Pinpoint the cell where the given text exists, returning its [x, y] midpoint coordinate. 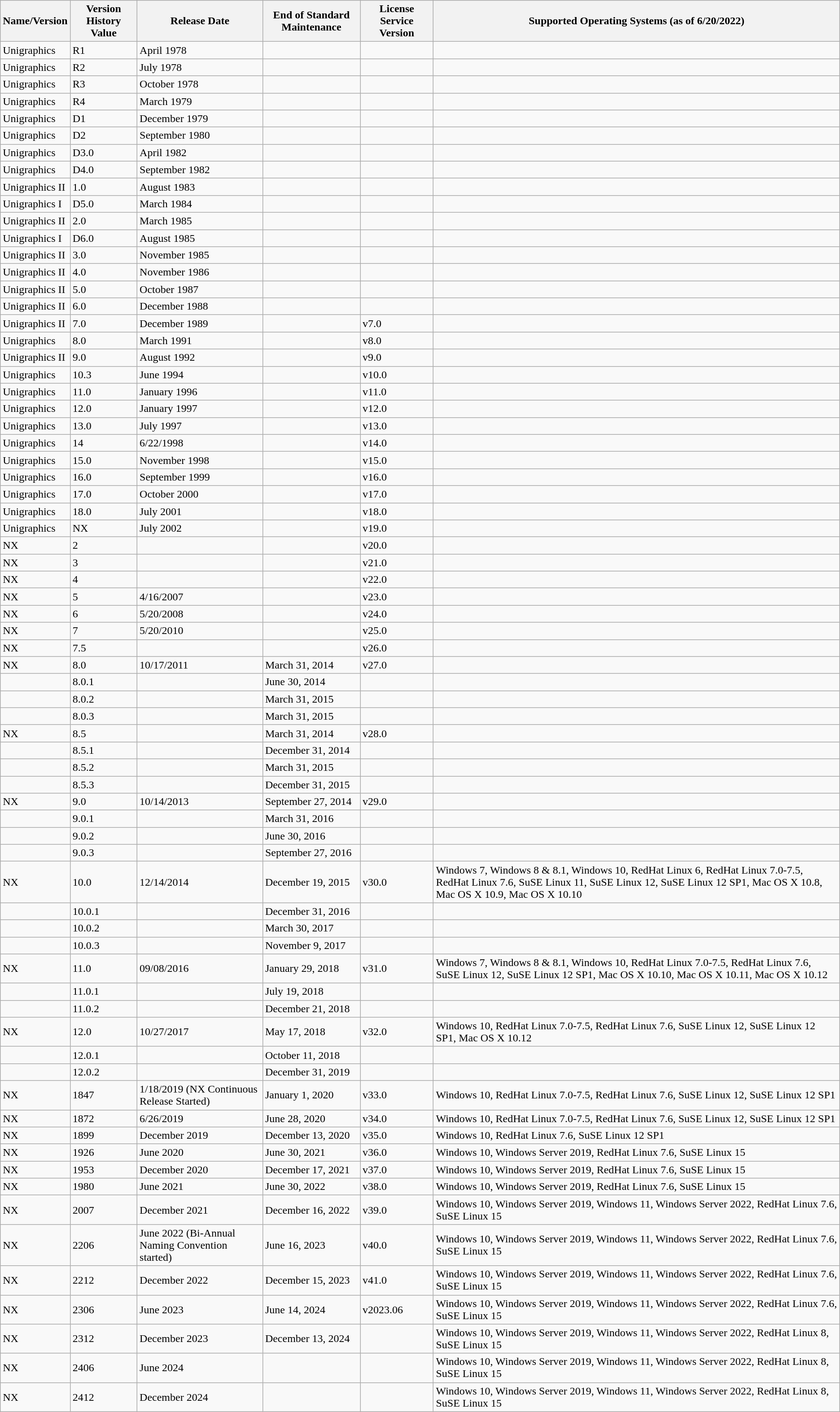
10/27/2017 [200, 1032]
License Service Version [397, 21]
July 1997 [200, 426]
December 13, 2020 [311, 1136]
8.5 [103, 733]
October 1987 [200, 289]
6/22/1998 [200, 443]
11.0.1 [103, 992]
D4.0 [103, 170]
v35.0 [397, 1136]
v14.0 [397, 443]
June 1994 [200, 375]
August 1983 [200, 187]
June 30, 2021 [311, 1153]
v40.0 [397, 1245]
2406 [103, 1368]
R4 [103, 101]
v29.0 [397, 802]
December 31, 2019 [311, 1072]
December 2022 [200, 1281]
December 19, 2015 [311, 882]
April 1982 [200, 153]
1.0 [103, 187]
1872 [103, 1119]
8.5.2 [103, 767]
v15.0 [397, 460]
1/18/2019 (NX Continuous Release Started) [200, 1095]
v27.0 [397, 665]
v24.0 [397, 614]
June 2020 [200, 1153]
12.0.2 [103, 1072]
April 1978 [200, 50]
2007 [103, 1210]
December 31, 2015 [311, 785]
09/08/2016 [200, 968]
D2 [103, 136]
9.0.2 [103, 836]
December 2021 [200, 1210]
March 30, 2017 [311, 928]
November 1998 [200, 460]
June 2023 [200, 1309]
Name/Version [35, 21]
9.0.1 [103, 819]
10.0.3 [103, 945]
September 1982 [200, 170]
July 2001 [200, 511]
December 31, 2014 [311, 750]
10/17/2011 [200, 665]
June 14, 2024 [311, 1309]
3 [103, 563]
1847 [103, 1095]
v30.0 [397, 882]
4/16/2007 [200, 597]
Supported Operating Systems (as of 6/20/2022) [636, 21]
D3.0 [103, 153]
8.0.1 [103, 682]
v21.0 [397, 563]
5.0 [103, 289]
September 1980 [200, 136]
v19.0 [397, 529]
v2023.06 [397, 1309]
18.0 [103, 511]
September 1999 [200, 477]
2312 [103, 1339]
v39.0 [397, 1210]
November 9, 2017 [311, 945]
March 1979 [200, 101]
v13.0 [397, 426]
2.0 [103, 221]
13.0 [103, 426]
v26.0 [397, 648]
3.0 [103, 255]
June 16, 2023 [311, 1245]
March 1991 [200, 341]
December 2023 [200, 1339]
December 31, 2016 [311, 911]
7.0 [103, 323]
Release Date [200, 21]
10.0 [103, 882]
v28.0 [397, 733]
October 1978 [200, 84]
R2 [103, 67]
v10.0 [397, 375]
August 1992 [200, 358]
v22.0 [397, 580]
December 2024 [200, 1397]
1899 [103, 1136]
6/26/2019 [200, 1119]
January 1997 [200, 409]
v41.0 [397, 1281]
March 1984 [200, 204]
Windows 10, RedHat Linux 7.6, SuSE Linux 12 SP1 [636, 1136]
v20.0 [397, 546]
October 2000 [200, 494]
December 21, 2018 [311, 1009]
March 1985 [200, 221]
12/14/2014 [200, 882]
v9.0 [397, 358]
December 15, 2023 [311, 1281]
September 27, 2016 [311, 853]
v33.0 [397, 1095]
14 [103, 443]
8.0.2 [103, 699]
1926 [103, 1153]
December 2019 [200, 1136]
January 1996 [200, 392]
v18.0 [397, 511]
v23.0 [397, 597]
1980 [103, 1187]
June 30, 2014 [311, 682]
10/14/2013 [200, 802]
June 28, 2020 [311, 1119]
8.5.3 [103, 785]
v36.0 [397, 1153]
D5.0 [103, 204]
June 2022 (Bi-Annual Naming Convention started) [200, 1245]
10.3 [103, 375]
2 [103, 546]
End of Standard Maintenance [311, 21]
6.0 [103, 306]
11.0.2 [103, 1009]
15.0 [103, 460]
July 19, 2018 [311, 992]
5 [103, 597]
December 1979 [200, 118]
December 1989 [200, 323]
v8.0 [397, 341]
R3 [103, 84]
July 1978 [200, 67]
7.5 [103, 648]
R1 [103, 50]
10.0.2 [103, 928]
v37.0 [397, 1170]
December 17, 2021 [311, 1170]
May 17, 2018 [311, 1032]
June 2024 [200, 1368]
v38.0 [397, 1187]
December 1988 [200, 306]
2212 [103, 1281]
December 2020 [200, 1170]
March 31, 2016 [311, 819]
2206 [103, 1245]
v11.0 [397, 392]
October 11, 2018 [311, 1055]
November 1986 [200, 272]
December 13, 2024 [311, 1339]
June 2021 [200, 1187]
4.0 [103, 272]
2412 [103, 1397]
v12.0 [397, 409]
17.0 [103, 494]
June 30, 2016 [311, 836]
September 27, 2014 [311, 802]
8.0.3 [103, 716]
D6.0 [103, 238]
5/20/2010 [200, 631]
8.5.1 [103, 750]
August 1985 [200, 238]
January 1, 2020 [311, 1095]
Windows 10, RedHat Linux 7.0-7.5, RedHat Linux 7.6, SuSE Linux 12, SuSE Linux 12 SP1, Mac OS X 10.12 [636, 1032]
November 1985 [200, 255]
9.0.3 [103, 853]
Version History Value [103, 21]
v17.0 [397, 494]
7 [103, 631]
6 [103, 614]
v25.0 [397, 631]
June 30, 2022 [311, 1187]
v31.0 [397, 968]
4 [103, 580]
1953 [103, 1170]
D1 [103, 118]
10.0.1 [103, 911]
16.0 [103, 477]
July 2002 [200, 529]
January 29, 2018 [311, 968]
December 16, 2022 [311, 1210]
12.0.1 [103, 1055]
v16.0 [397, 477]
v32.0 [397, 1032]
v34.0 [397, 1119]
2306 [103, 1309]
5/20/2008 [200, 614]
v7.0 [397, 323]
